For the text-containing cell, return its midpoint in [X, Y] coordinate format. 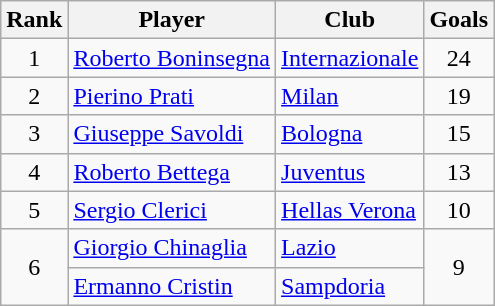
Giuseppe Savoldi [172, 134]
Juventus [350, 172]
Giorgio Chinaglia [172, 248]
13 [459, 172]
6 [34, 267]
Club [350, 20]
Internazionale [350, 58]
15 [459, 134]
Milan [350, 96]
Hellas Verona [350, 210]
24 [459, 58]
Roberto Boninsegna [172, 58]
Ermanno Cristin [172, 286]
Pierino Prati [172, 96]
1 [34, 58]
4 [34, 172]
Lazio [350, 248]
Sampdoria [350, 286]
Goals [459, 20]
5 [34, 210]
19 [459, 96]
Roberto Bettega [172, 172]
Player [172, 20]
2 [34, 96]
Rank [34, 20]
3 [34, 134]
10 [459, 210]
9 [459, 267]
Bologna [350, 134]
Sergio Clerici [172, 210]
